Search for the cell housing the specified text and yield its (x, y) center coordinate. 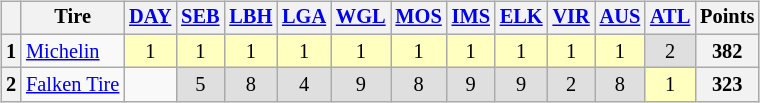
DAY (150, 18)
Falken Tire (72, 85)
ATL (670, 18)
VIR (572, 18)
ELK (522, 18)
323 (727, 85)
WGL (361, 18)
382 (727, 51)
AUS (620, 18)
LGA (304, 18)
SEB (200, 18)
LBH (250, 18)
IMS (471, 18)
Michelin (72, 51)
Tire (72, 18)
4 (304, 85)
5 (200, 85)
MOS (419, 18)
Points (727, 18)
